Provide the [X, Y] coordinate of the cell's center where the given text is located.  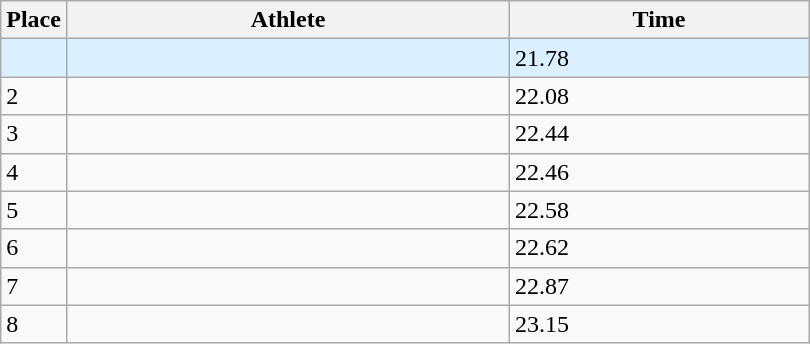
Time [660, 20]
8 [34, 324]
4 [34, 172]
3 [34, 134]
2 [34, 96]
22.46 [660, 172]
7 [34, 286]
22.44 [660, 134]
22.62 [660, 248]
21.78 [660, 58]
5 [34, 210]
Athlete [288, 20]
Place [34, 20]
23.15 [660, 324]
22.08 [660, 96]
22.87 [660, 286]
6 [34, 248]
22.58 [660, 210]
